Search for the cell housing the specified text and yield its [x, y] center coordinate. 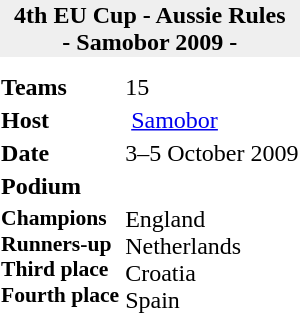
3–5 October 2009 [212, 153]
Date [60, 153]
Host [60, 120]
4th EU Cup - Aussie Rules - Samobor 2009 - [150, 28]
15 [212, 87]
Podium [60, 186]
Samobor [212, 120]
Teams [60, 87]
